Capture the cell that displays the provided text and extract its (x, y) central coordinate. 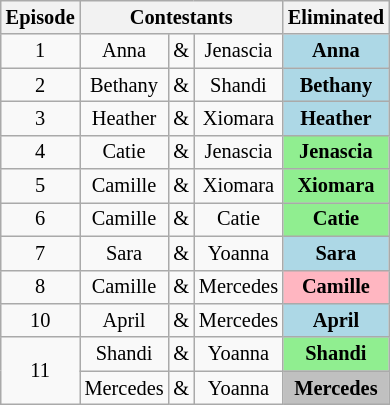
3 (40, 118)
Contestants (182, 17)
Eliminated (336, 17)
10 (40, 320)
Episode (40, 17)
4 (40, 152)
7 (40, 253)
2 (40, 85)
6 (40, 219)
5 (40, 186)
11 (40, 370)
1 (40, 51)
8 (40, 287)
